Extract the (x, y) coordinate from the center of the cell holding the provided text.  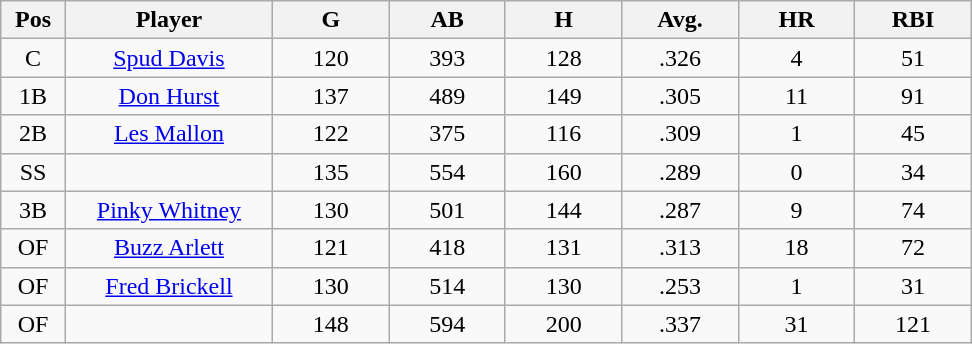
.309 (680, 134)
375 (447, 134)
HR (796, 20)
4 (796, 58)
51 (914, 58)
74 (914, 210)
91 (914, 96)
34 (914, 172)
135 (330, 172)
Don Hurst (168, 96)
72 (914, 248)
AB (447, 20)
.326 (680, 58)
RBI (914, 20)
418 (447, 248)
554 (447, 172)
45 (914, 134)
3B (34, 210)
594 (447, 324)
393 (447, 58)
Buzz Arlett (168, 248)
Pinky Whitney (168, 210)
501 (447, 210)
11 (796, 96)
Spud Davis (168, 58)
1B (34, 96)
Les Mallon (168, 134)
C (34, 58)
149 (563, 96)
Pos (34, 20)
137 (330, 96)
0 (796, 172)
.337 (680, 324)
Avg. (680, 20)
144 (563, 210)
9 (796, 210)
489 (447, 96)
120 (330, 58)
148 (330, 324)
.289 (680, 172)
128 (563, 58)
.305 (680, 96)
Fred Brickell (168, 286)
2B (34, 134)
.287 (680, 210)
131 (563, 248)
122 (330, 134)
.313 (680, 248)
Player (168, 20)
G (330, 20)
116 (563, 134)
SS (34, 172)
H (563, 20)
200 (563, 324)
.253 (680, 286)
18 (796, 248)
514 (447, 286)
160 (563, 172)
